Return (X, Y) of the center of cell containing provided text 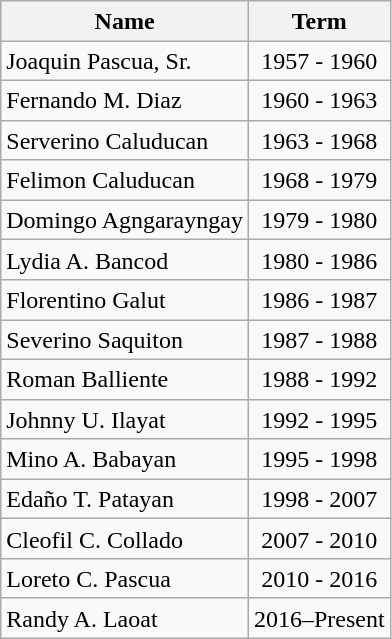
Johnny U. Ilayat (125, 419)
Edaño T. Patayan (125, 499)
2007 - 2010 (319, 539)
1960 - 1963 (319, 100)
Florentino Galut (125, 300)
Randy A. Laoat (125, 618)
Fernando M. Diaz (125, 100)
1979 - 1980 (319, 220)
1992 - 1995 (319, 419)
2010 - 2016 (319, 579)
1986 - 1987 (319, 300)
Mino A. Babayan (125, 459)
1968 - 1979 (319, 180)
Serverino Caluducan (125, 140)
1998 - 2007 (319, 499)
Felimon Caluducan (125, 180)
Cleofil C. Collado (125, 539)
Term (319, 21)
1980 - 1986 (319, 260)
1963 - 1968 (319, 140)
2016–Present (319, 618)
1987 - 1988 (319, 340)
Loreto C. Pascua (125, 579)
Lydia A. Bancod (125, 260)
1995 - 1998 (319, 459)
Severino Saquiton (125, 340)
Name (125, 21)
Roman Balliente (125, 379)
Domingo Agngarayngay (125, 220)
1988 - 1992 (319, 379)
Joaquin Pascua, Sr. (125, 61)
1957 - 1960 (319, 61)
